Identify which cell holds the provided text, then report its (X, Y) central coordinate. 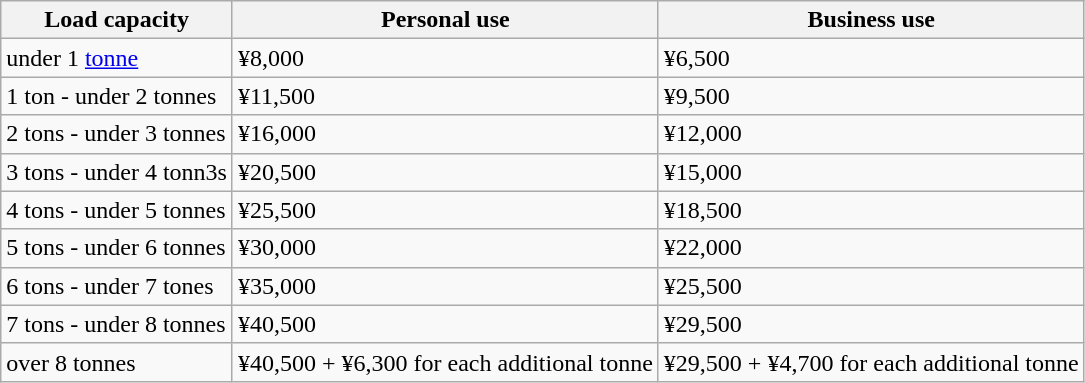
¥6,500 (871, 58)
¥40,500 + ¥6,300 for each additional tonne (445, 362)
¥35,000 (445, 286)
¥40,500 (445, 324)
¥29,500 (871, 324)
4 tons - under 5 tonnes (117, 210)
¥18,500 (871, 210)
2 tons - under 3 tonnes (117, 134)
under 1 tonne (117, 58)
7 tons - under 8 tonnes (117, 324)
6 tons - under 7 tones (117, 286)
Load capacity (117, 20)
Business use (871, 20)
3 tons - under 4 tonn3s (117, 172)
¥29,500 + ¥4,700 for each additional tonne (871, 362)
¥30,000 (445, 248)
5 tons - under 6 tonnes (117, 248)
¥20,500 (445, 172)
¥22,000 (871, 248)
Personal use (445, 20)
over 8 tonnes (117, 362)
¥9,500 (871, 96)
1 ton - under 2 tonnes (117, 96)
¥16,000 (445, 134)
¥8,000 (445, 58)
¥12,000 (871, 134)
¥11,500 (445, 96)
¥15,000 (871, 172)
